Output the (x, y) coordinate of the center of the cell containing the given text.  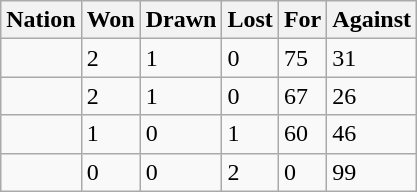
Against (372, 20)
60 (302, 134)
Won (110, 20)
Lost (250, 20)
75 (302, 58)
99 (372, 172)
Nation (41, 20)
31 (372, 58)
46 (372, 134)
26 (372, 96)
Drawn (181, 20)
67 (302, 96)
For (302, 20)
